Capture the cell that displays the provided text and extract its [X, Y] central coordinate. 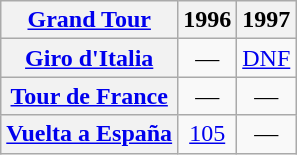
Vuelta a España [90, 134]
Giro d'Italia [90, 58]
Grand Tour [90, 20]
1996 [208, 20]
1997 [266, 20]
DNF [266, 58]
105 [208, 134]
Tour de France [90, 96]
